Return (x, y) of the center of cell containing provided text 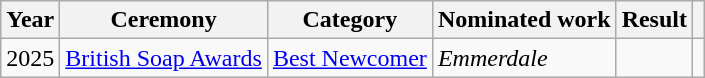
Nominated work (524, 20)
Result (654, 20)
Best Newcomer (350, 58)
Emmerdale (524, 58)
Year (30, 20)
British Soap Awards (164, 58)
2025 (30, 58)
Ceremony (164, 20)
Category (350, 20)
